Extract the (X, Y) coordinate from the center of the cell holding the provided text.  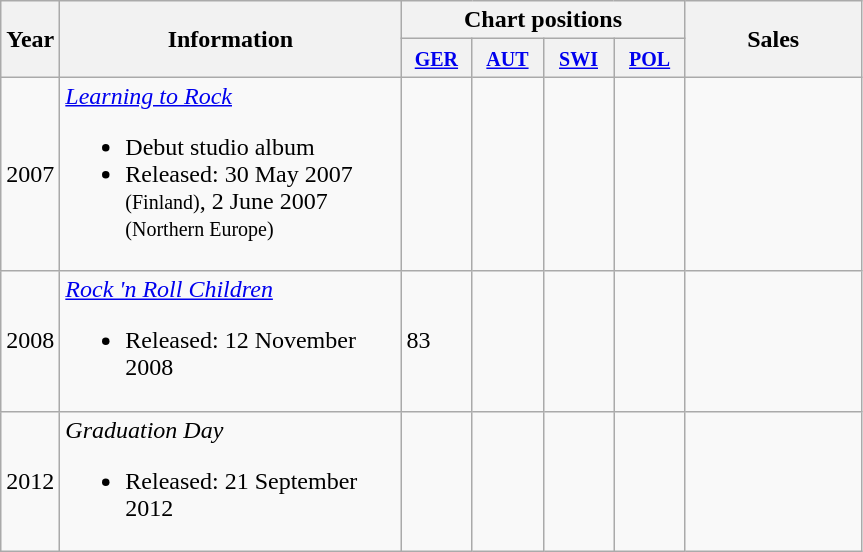
2012 (30, 481)
Chart positions (543, 20)
Year (30, 39)
83 (436, 341)
Sales (773, 39)
Rock 'n Roll ChildrenReleased: 12 November 2008 (230, 341)
Learning to RockDebut studio albumReleased: 30 May 2007 (Finland), 2 June 2007 (Northern Europe) (230, 174)
POL (650, 58)
SWI (578, 58)
2007 (30, 174)
Graduation DayReleased: 21 September 2012 (230, 481)
AUT (508, 58)
2008 (30, 341)
GER (436, 58)
Information (230, 39)
